Extract the [x, y] coordinate from the center of the cell holding the provided text.  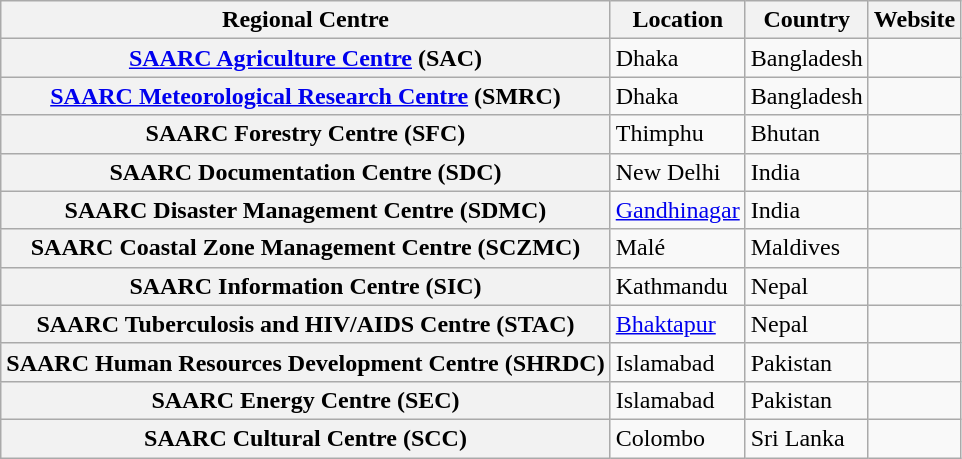
SAARC Forestry Centre (SFC) [306, 134]
SAARC Documentation Centre (SDC) [306, 172]
SAARC Coastal Zone Management Centre (SCZMC) [306, 248]
Sri Lanka [806, 438]
New Delhi [678, 172]
Gandhinagar [678, 210]
Bhaktapur [678, 324]
SAARC Agriculture Centre (SAC) [306, 58]
SAARC Tuberculosis and HIV/AIDS Centre (STAC) [306, 324]
SAARC Meteorological Research Centre (SMRC) [306, 96]
Bhutan [806, 134]
Kathmandu [678, 286]
Location [678, 20]
SAARC Energy Centre (SEC) [306, 400]
Thimphu [678, 134]
SAARC Information Centre (SIC) [306, 286]
Regional Centre [306, 20]
Maldives [806, 248]
Colombo [678, 438]
SAARC Human Resources Development Centre (SHRDC) [306, 362]
Country [806, 20]
Malé [678, 248]
SAARC Cultural Centre (SCC) [306, 438]
SAARC Disaster Management Centre (SDMC) [306, 210]
Website [914, 20]
